Capture the cell that displays the provided text and extract its (X, Y) central coordinate. 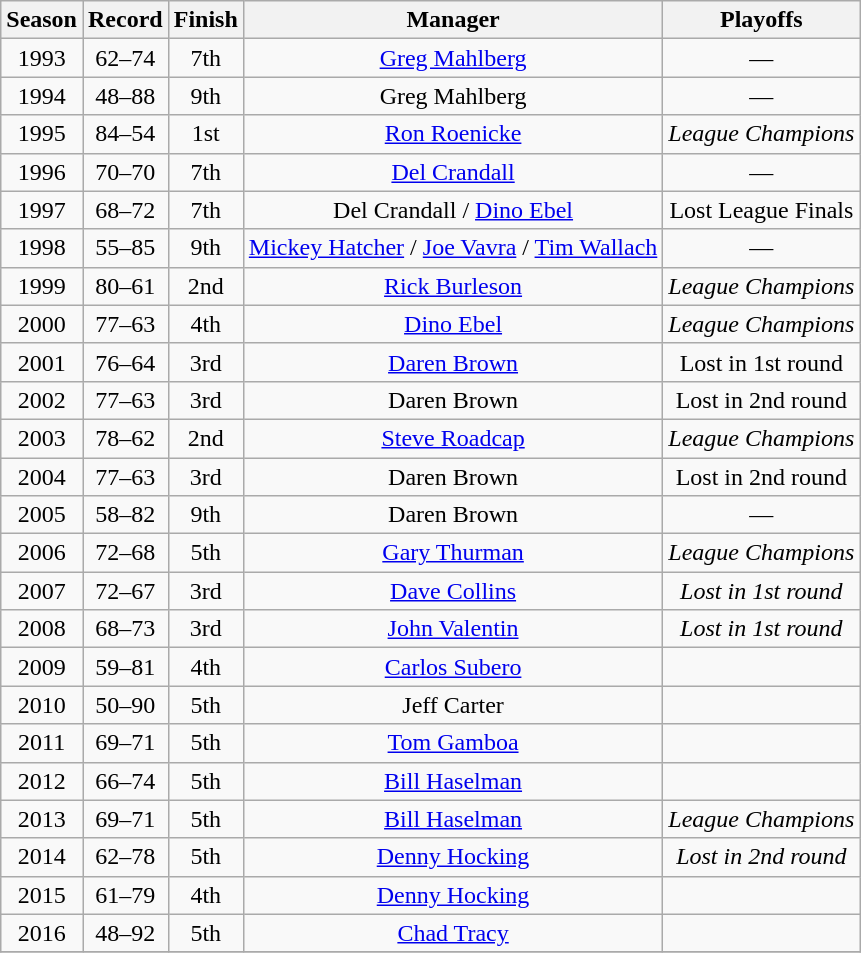
78–62 (125, 438)
68–73 (125, 629)
50–90 (125, 705)
John Valentin (453, 629)
2015 (42, 895)
76–64 (125, 362)
2003 (42, 438)
Mickey Hatcher / Joe Vavra / Tim Wallach (453, 248)
2000 (42, 324)
58–82 (125, 515)
59–81 (125, 667)
1998 (42, 248)
Ron Roenicke (453, 134)
Finish (206, 20)
48–88 (125, 96)
Dave Collins (453, 591)
Rick Burleson (453, 286)
2001 (42, 362)
72–67 (125, 591)
Del Crandall / Dino Ebel (453, 210)
68–72 (125, 210)
Del Crandall (453, 172)
2005 (42, 515)
2014 (42, 857)
2012 (42, 781)
Gary Thurman (453, 553)
61–79 (125, 895)
66–74 (125, 781)
Steve Roadcap (453, 438)
2008 (42, 629)
1994 (42, 96)
2016 (42, 933)
80–61 (125, 286)
Dino Ebel (453, 324)
Season (42, 20)
2007 (42, 591)
2004 (42, 477)
2009 (42, 667)
62–74 (125, 58)
70–70 (125, 172)
2011 (42, 743)
Tom Gamboa (453, 743)
1st (206, 134)
1995 (42, 134)
Lost League Finals (762, 210)
Manager (453, 20)
Chad Tracy (453, 933)
2002 (42, 400)
2010 (42, 705)
Record (125, 20)
2006 (42, 553)
Playoffs (762, 20)
1996 (42, 172)
1997 (42, 210)
1993 (42, 58)
Carlos Subero (453, 667)
1999 (42, 286)
72–68 (125, 553)
55–85 (125, 248)
2013 (42, 819)
48–92 (125, 933)
84–54 (125, 134)
Jeff Carter (453, 705)
62–78 (125, 857)
